Scan for the cell matching the given text and deliver its (x, y) coordinate at center. 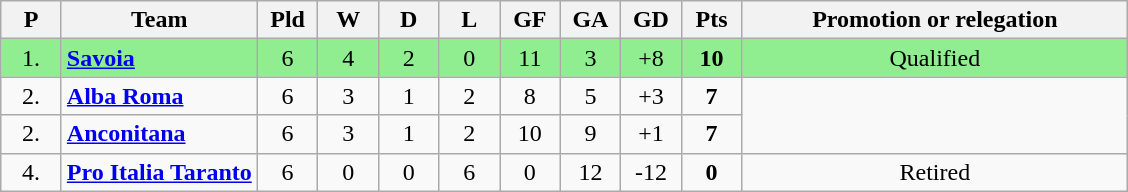
+8 (652, 58)
4 (348, 58)
Pro Italia Taranto (159, 172)
1. (32, 58)
Qualified (935, 58)
GA (590, 20)
8 (530, 96)
Retired (935, 172)
-12 (652, 172)
W (348, 20)
Promotion or relegation (935, 20)
GD (652, 20)
Anconitana (159, 134)
D (408, 20)
5 (590, 96)
+3 (652, 96)
L (470, 20)
+1 (652, 134)
Team (159, 20)
11 (530, 58)
12 (590, 172)
Savoia (159, 58)
Pts (712, 20)
GF (530, 20)
4. (32, 172)
Pld (288, 20)
9 (590, 134)
Alba Roma (159, 96)
P (32, 20)
